Locate the cell with the specified text and output its (x, y) center coordinate. 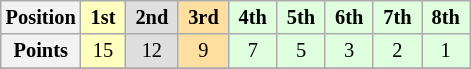
7 (253, 51)
7th (397, 17)
15 (104, 51)
3rd (203, 17)
1st (104, 17)
5 (301, 51)
5th (301, 17)
Position (41, 17)
8th (446, 17)
1 (446, 51)
Points (41, 51)
6th (349, 17)
4th (253, 17)
3 (349, 51)
9 (203, 51)
12 (152, 51)
2 (397, 51)
2nd (152, 17)
